Output the [X, Y] coordinate of the center of the cell containing the given text.  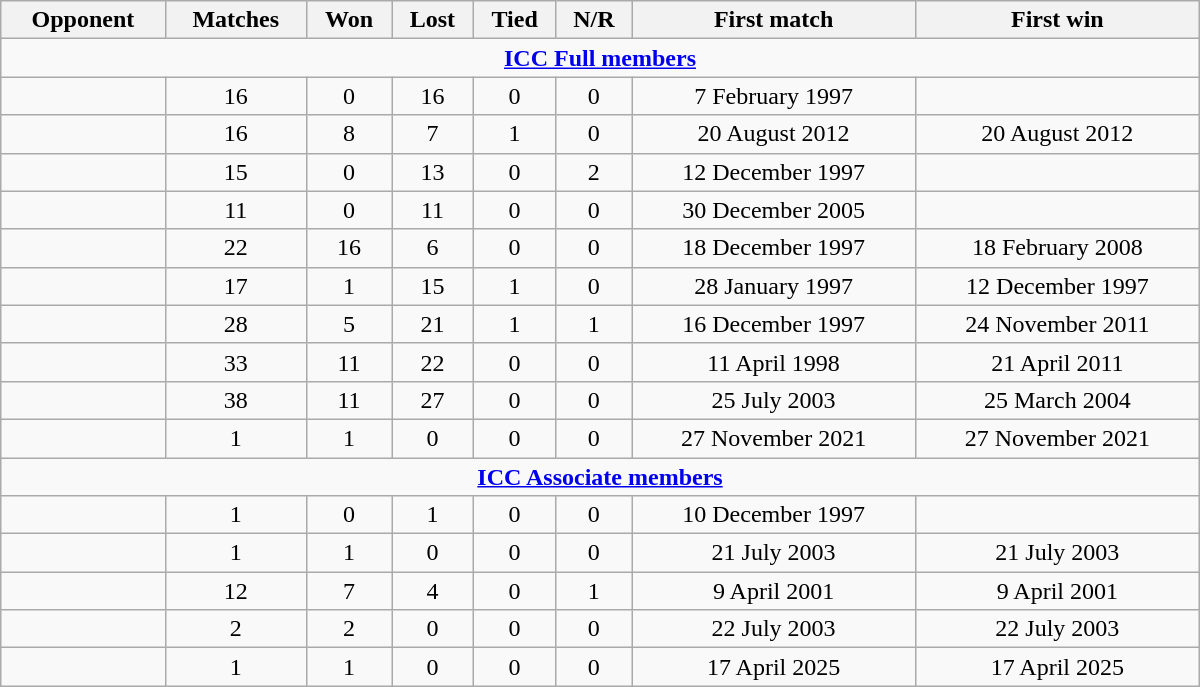
6 [433, 248]
ICC Full members [600, 58]
24 November 2011 [1057, 324]
28 [236, 324]
25 July 2003 [774, 400]
27 [433, 400]
17 [236, 286]
18 February 2008 [1057, 248]
First win [1057, 20]
Tied [514, 20]
5 [348, 324]
21 April 2011 [1057, 362]
First match [774, 20]
16 December 1997 [774, 324]
11 April 1998 [774, 362]
30 December 2005 [774, 210]
7 February 1997 [774, 96]
28 January 1997 [774, 286]
18 December 1997 [774, 248]
4 [433, 591]
38 [236, 400]
25 March 2004 [1057, 400]
12 [236, 591]
13 [433, 172]
10 December 1997 [774, 515]
Matches [236, 20]
8 [348, 134]
N/R [594, 20]
21 [433, 324]
33 [236, 362]
Won [348, 20]
ICC Associate members [600, 477]
Lost [433, 20]
Opponent [83, 20]
